Detect which cell encompasses the target text, then output its (x, y) center coordinate. 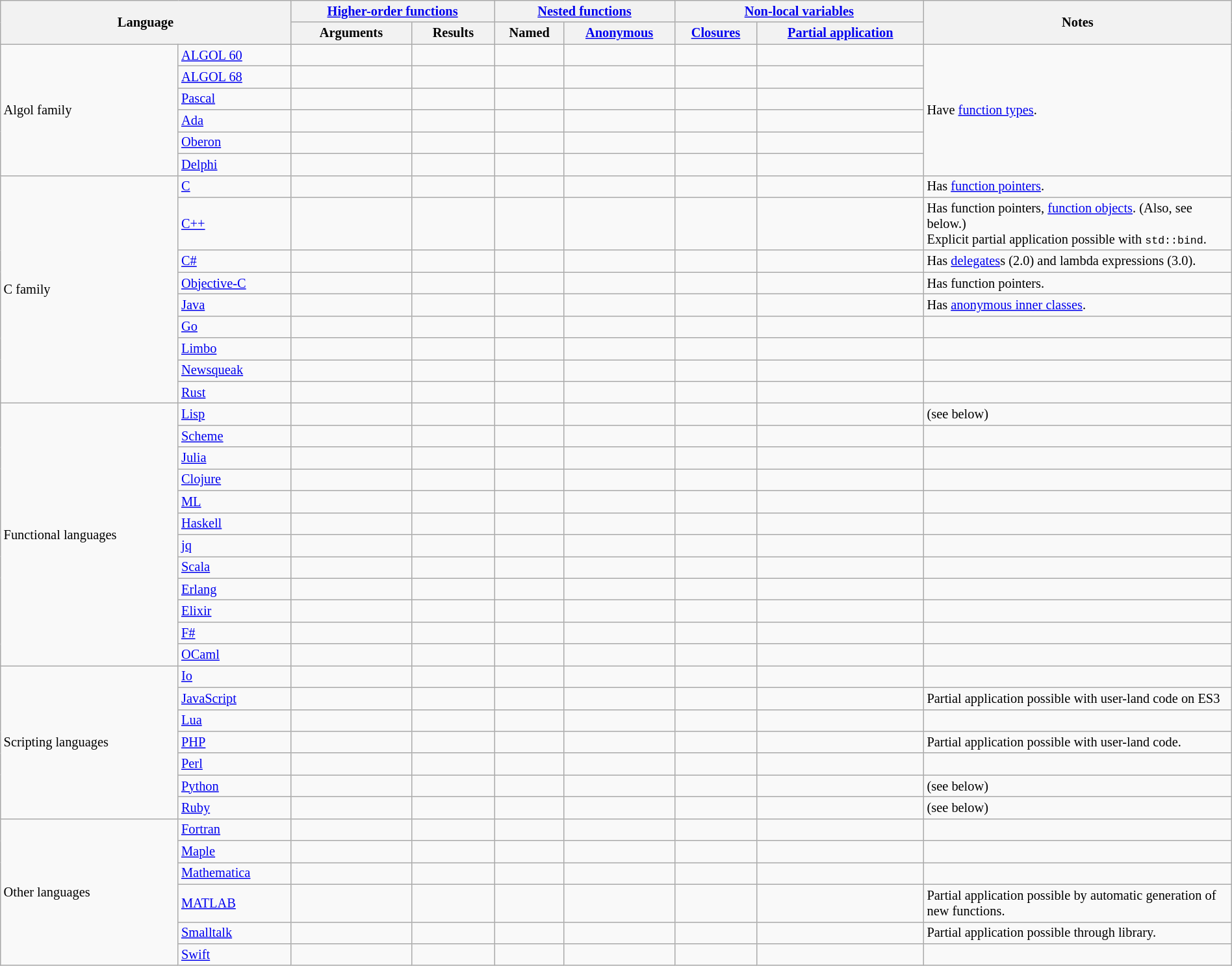
Swift (234, 954)
Smalltalk (234, 933)
Notes (1078, 22)
PHP (234, 742)
Partial application possible by automatic generation of new functions. (1078, 903)
Partial application possible with user-land code. (1078, 742)
Have function types. (1078, 110)
ML (234, 502)
Delphi (234, 164)
Elixir (234, 611)
Mathematica (234, 873)
C# (234, 261)
Newsqueak (234, 370)
Erlang (234, 589)
MATLAB (234, 903)
Clojure (234, 479)
Non-local variables (799, 11)
Maple (234, 852)
Io (234, 676)
Ada (234, 121)
F# (234, 633)
Python (234, 786)
Limbo (234, 349)
Oberon (234, 142)
ALGOL 68 (234, 77)
Functional languages (90, 534)
C family (90, 290)
Fortran (234, 830)
Rust (234, 392)
Objective-C (234, 283)
Algol family (90, 110)
Higher-order functions (392, 11)
JavaScript (234, 698)
Arguments (351, 33)
Scripting languages (90, 742)
Java (234, 305)
Perl (234, 764)
Results (454, 33)
Julia (234, 458)
OCaml (234, 655)
Has anonymous inner classes. (1078, 305)
Haskell (234, 524)
C (234, 186)
Partial application possible with user-land code on ES3 (1078, 698)
Closures (716, 33)
Ruby (234, 807)
ALGOL 60 (234, 55)
Partial application possible through library. (1078, 933)
Go (234, 327)
Nested functions (585, 11)
Scheme (234, 436)
Other languages (90, 892)
C++ (234, 223)
Lisp (234, 414)
Pascal (234, 99)
Scala (234, 567)
Has function pointers, function objects. (Also, see below.)Explicit partial application possible with std::bind. (1078, 223)
Lua (234, 720)
Language (146, 22)
Named (529, 33)
Partial application (841, 33)
jq (234, 545)
Has delegatess (2.0) and lambda expressions (3.0). (1078, 261)
Anonymous (619, 33)
